Find where the given text appears and provide that cell's center as (X, Y) coordinate. 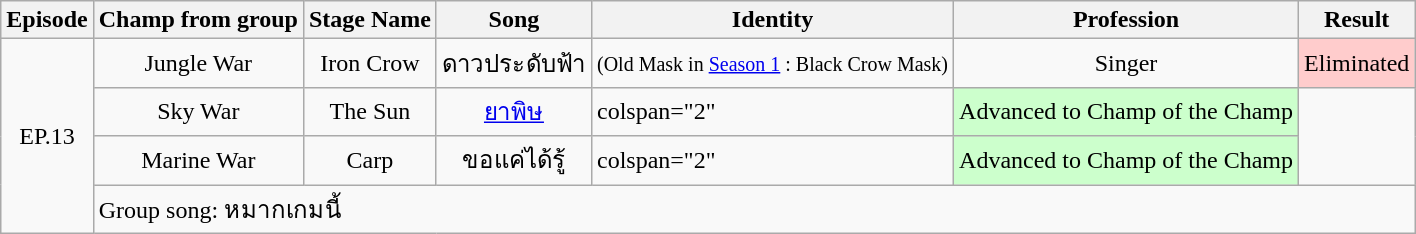
Stage Name (370, 20)
(Old Mask in Season 1 : Black Crow Mask) (772, 64)
ขอแค่ได้รู้ (514, 160)
Eliminated (1357, 64)
EP.13 (47, 136)
Singer (1126, 64)
Carp (370, 160)
Identity (772, 20)
Song (514, 20)
Sky War (198, 112)
ดาวประดับฟ้า (514, 64)
Iron Crow (370, 64)
ยาพิษ (514, 112)
Episode (47, 20)
The Sun (370, 112)
Group song: หมากเกมนี้ (754, 208)
Profession (1126, 20)
Jungle War (198, 64)
Champ from group (198, 20)
Marine War (198, 160)
Result (1357, 20)
